Scan for the cell matching the given text and deliver its [x, y] coordinate at center. 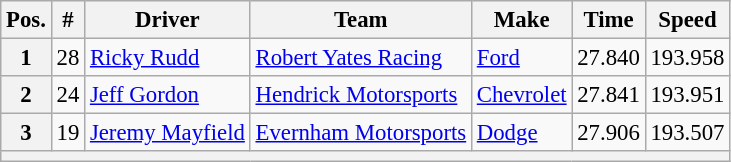
Hendrick Motorsports [360, 95]
Ricky Rudd [168, 58]
Evernham Motorsports [360, 133]
Team [360, 20]
Driver [168, 20]
Make [521, 20]
27.840 [608, 58]
24 [68, 95]
28 [68, 58]
Time [608, 20]
3 [26, 133]
Ford [521, 58]
Dodge [521, 133]
2 [26, 95]
1 [26, 58]
193.507 [688, 133]
27.906 [608, 133]
Pos. [26, 20]
Jeremy Mayfield [168, 133]
Jeff Gordon [168, 95]
193.958 [688, 58]
Robert Yates Racing [360, 58]
# [68, 20]
27.841 [608, 95]
Speed [688, 20]
193.951 [688, 95]
19 [68, 133]
Chevrolet [521, 95]
